Provide the (X, Y) coordinate of the cell's center where the given text is located.  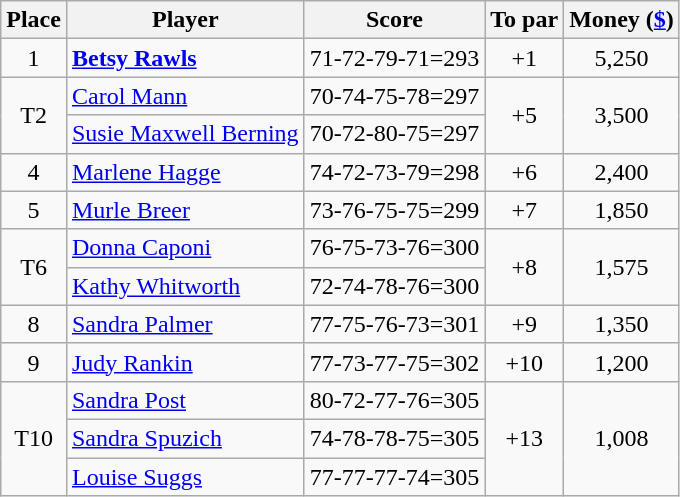
4 (34, 172)
9 (34, 362)
70-74-75-78=297 (394, 96)
Susie Maxwell Berning (185, 134)
1,350 (622, 324)
1 (34, 58)
Carol Mann (185, 96)
Donna Caponi (185, 248)
Money ($) (622, 20)
73-76-75-75=299 (394, 210)
80-72-77-76=305 (394, 400)
+7 (524, 210)
77-73-77-75=302 (394, 362)
+8 (524, 267)
+9 (524, 324)
T2 (34, 115)
T10 (34, 438)
Sandra Post (185, 400)
8 (34, 324)
74-72-73-79=298 (394, 172)
2,400 (622, 172)
74-78-78-75=305 (394, 438)
To par (524, 20)
71-72-79-71=293 (394, 58)
Kathy Whitworth (185, 286)
72-74-78-76=300 (394, 286)
+5 (524, 115)
5,250 (622, 58)
1,008 (622, 438)
1,850 (622, 210)
1,200 (622, 362)
T6 (34, 267)
+13 (524, 438)
77-77-77-74=305 (394, 477)
+1 (524, 58)
70-72-80-75=297 (394, 134)
+6 (524, 172)
1,575 (622, 267)
Betsy Rawls (185, 58)
3,500 (622, 115)
Score (394, 20)
Player (185, 20)
Murle Breer (185, 210)
77-75-76-73=301 (394, 324)
Judy Rankin (185, 362)
5 (34, 210)
Place (34, 20)
Marlene Hagge (185, 172)
Sandra Palmer (185, 324)
76-75-73-76=300 (394, 248)
Louise Suggs (185, 477)
Sandra Spuzich (185, 438)
+10 (524, 362)
